Output the (X, Y) coordinate of the center of the cell containing the given text.  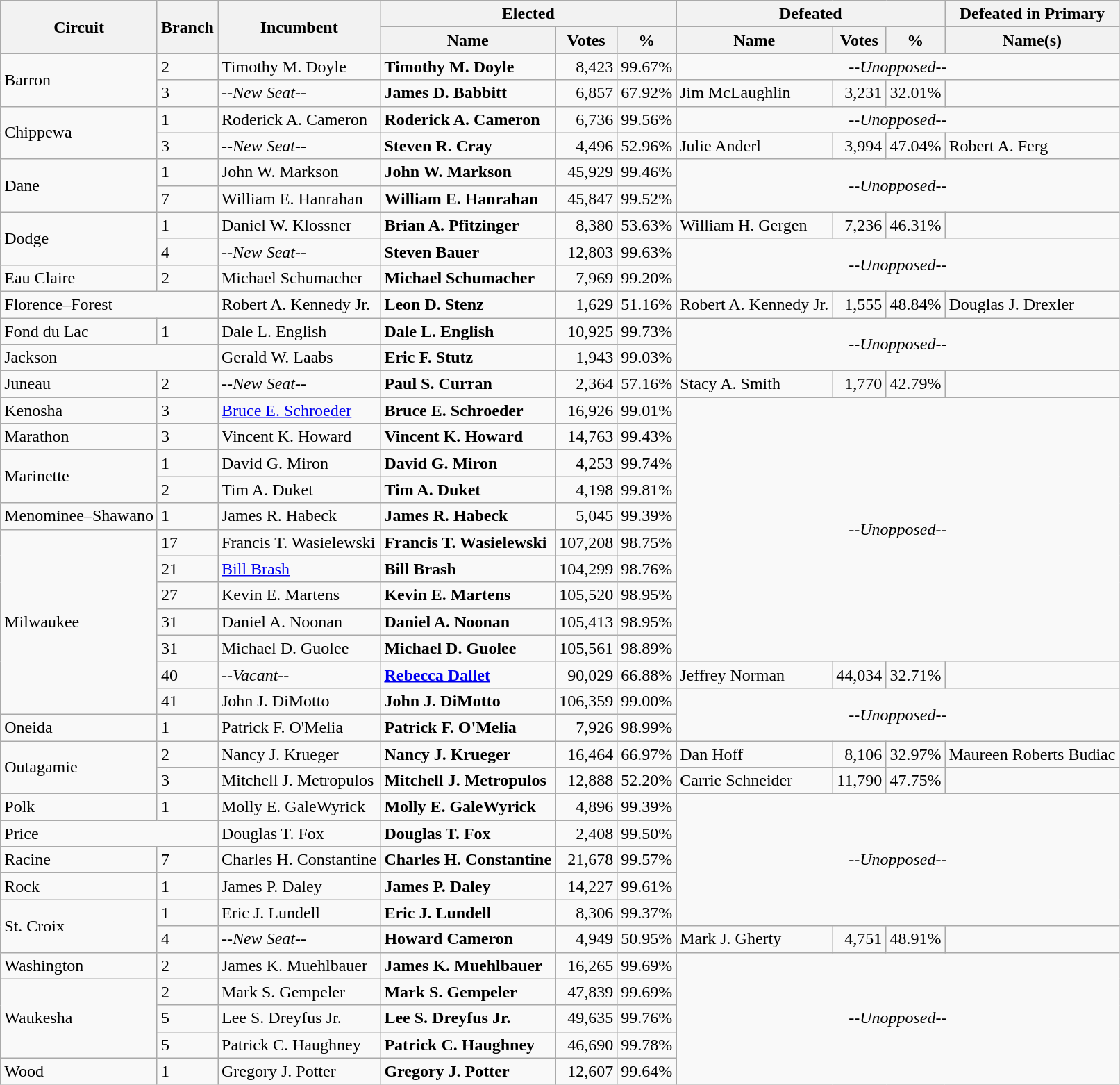
99.76% (647, 1018)
1,770 (860, 384)
Fond du Lac (79, 331)
57.16% (647, 384)
Name(s) (1032, 40)
45,929 (586, 172)
27 (187, 595)
16,926 (586, 411)
Leon D. Stenz (468, 304)
53.63% (647, 225)
98.99% (647, 727)
Kenosha (79, 411)
51.16% (647, 304)
105,520 (586, 595)
49,635 (586, 1018)
Barron (79, 80)
66.97% (647, 754)
99.46% (647, 172)
3,231 (860, 93)
99.57% (647, 860)
5,045 (586, 516)
Brian A. Pfitzinger (468, 225)
4,198 (586, 490)
45,847 (586, 199)
Stacy A. Smith (754, 384)
2,364 (586, 384)
50.95% (647, 939)
98.76% (647, 569)
66.88% (647, 674)
3,994 (860, 146)
8,380 (586, 225)
99.67% (647, 67)
48.84% (915, 304)
47.04% (915, 146)
Carrie Schneider (754, 781)
Oneida (79, 727)
14,227 (586, 886)
Paul S. Curran (468, 384)
99.61% (647, 886)
14,763 (586, 437)
99.56% (647, 119)
Wood (79, 1071)
Menominee–Shawano (79, 516)
Washington (79, 966)
99.20% (647, 278)
99.03% (647, 358)
Branch (187, 27)
99.43% (647, 437)
Milwaukee (79, 622)
99.00% (647, 701)
Chippewa (79, 133)
107,208 (586, 542)
21,678 (586, 860)
Howard Cameron (468, 939)
42.79% (915, 384)
Daniel W. Klossner (299, 225)
Incumbent (299, 27)
99.52% (647, 199)
Rebecca Dallet (468, 674)
Defeated in Primary (1032, 14)
James D. Babbitt (468, 93)
99.50% (647, 834)
98.75% (647, 542)
21 (187, 569)
Jeffrey Norman (754, 674)
105,413 (586, 622)
Maureen Roberts Budiac (1032, 754)
32.01% (915, 93)
6,736 (586, 119)
Jim McLaughlin (754, 93)
17 (187, 542)
Eric F. Stutz (468, 358)
Julie Anderl (754, 146)
Racine (79, 860)
11,790 (860, 781)
99.64% (647, 1071)
47,839 (586, 992)
99.37% (647, 913)
Polk (79, 807)
Defeated (811, 14)
7,926 (586, 727)
99.73% (647, 331)
Dodge (79, 238)
1,555 (860, 304)
--Vacant-- (299, 674)
104,299 (586, 569)
Jackson (110, 358)
Dane (79, 185)
Dan Hoff (754, 754)
32.97% (915, 754)
Circuit (79, 27)
4,253 (586, 463)
Waukesha (79, 1018)
99.78% (647, 1045)
7,236 (860, 225)
Price (110, 834)
1,629 (586, 304)
48.91% (915, 939)
99.74% (647, 463)
10,925 (586, 331)
8,306 (586, 913)
Steven R. Cray (468, 146)
44,034 (860, 674)
Outagamie (79, 767)
52.20% (647, 781)
98.89% (647, 648)
Steven Bauer (468, 251)
105,561 (586, 648)
46,690 (586, 1045)
106,359 (586, 701)
32.71% (915, 674)
41 (187, 701)
99.63% (647, 251)
4,751 (860, 939)
12,888 (586, 781)
99.81% (647, 490)
Gerald W. Laabs (299, 358)
Marathon (79, 437)
16,464 (586, 754)
7,969 (586, 278)
4,496 (586, 146)
4,949 (586, 939)
Juneau (79, 384)
90,029 (586, 674)
William H. Gergen (754, 225)
1,943 (586, 358)
8,423 (586, 67)
Elected (528, 14)
6,857 (586, 93)
Rock (79, 886)
12,803 (586, 251)
67.92% (647, 93)
Florence–Forest (110, 304)
2,408 (586, 834)
47.75% (915, 781)
Douglas J. Drexler (1032, 304)
Mark J. Gherty (754, 939)
8,106 (860, 754)
16,265 (586, 966)
4,896 (586, 807)
99.01% (647, 411)
46.31% (915, 225)
Eau Claire (79, 278)
52.96% (647, 146)
40 (187, 674)
12,607 (586, 1071)
Marinette (79, 477)
Robert A. Ferg (1032, 146)
St. Croix (79, 926)
